Search for the cell housing the specified text and yield its [X, Y] center coordinate. 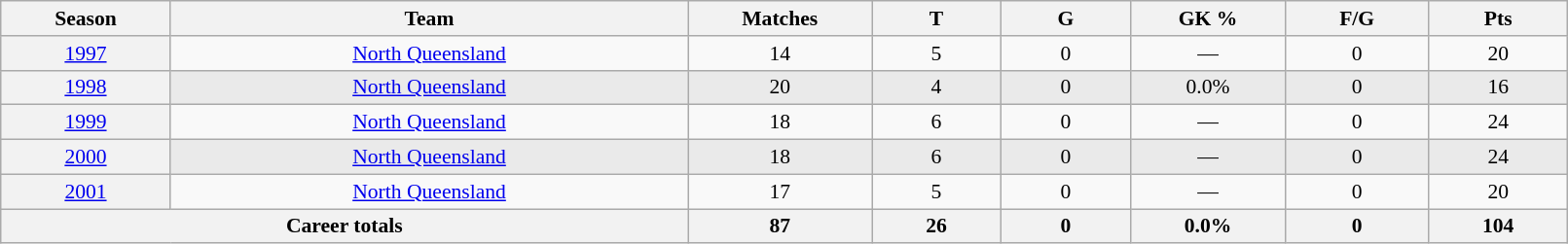
1997 [86, 53]
2001 [86, 192]
17 [781, 192]
14 [781, 53]
104 [1499, 227]
GK % [1207, 18]
2000 [86, 157]
Matches [781, 18]
1999 [86, 122]
1998 [86, 87]
Career totals [345, 227]
G [1065, 18]
26 [936, 227]
Pts [1499, 18]
4 [936, 87]
Season [86, 18]
Team [429, 18]
87 [781, 227]
16 [1499, 87]
T [936, 18]
F/G [1357, 18]
